Find where the given text appears and provide that cell's center as (x, y) coordinate. 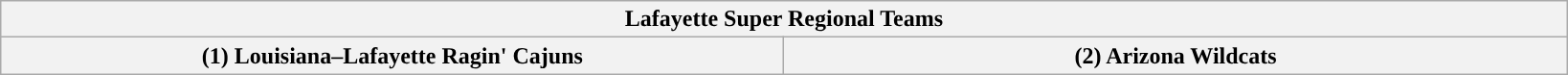
Lafayette Super Regional Teams (784, 19)
(1) Louisiana–Lafayette Ragin' Cajuns (392, 56)
(2) Arizona Wildcats (1176, 56)
